Find where the given text appears and provide that cell's center as (x, y) coordinate. 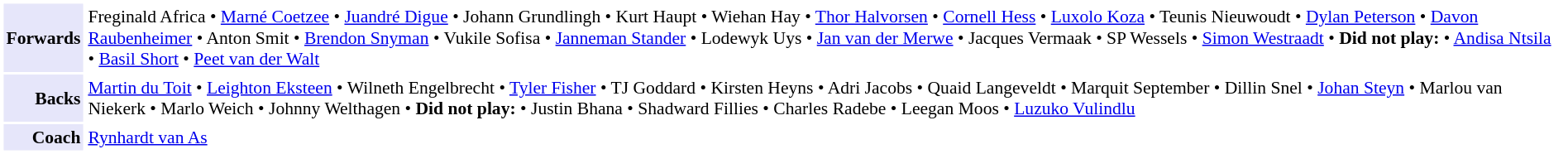
Backs (43, 98)
Forwards (43, 37)
Coach (43, 137)
Rynhardt van As (825, 137)
